Determine the [X, Y] coordinate at the center of the cell enclosing the given text.  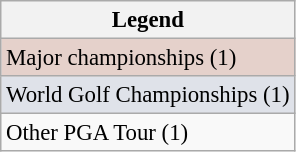
Legend [148, 20]
Major championships (1) [148, 58]
World Golf Championships (1) [148, 95]
Other PGA Tour (1) [148, 133]
